Scan for the cell matching the given text and deliver its (x, y) coordinate at center. 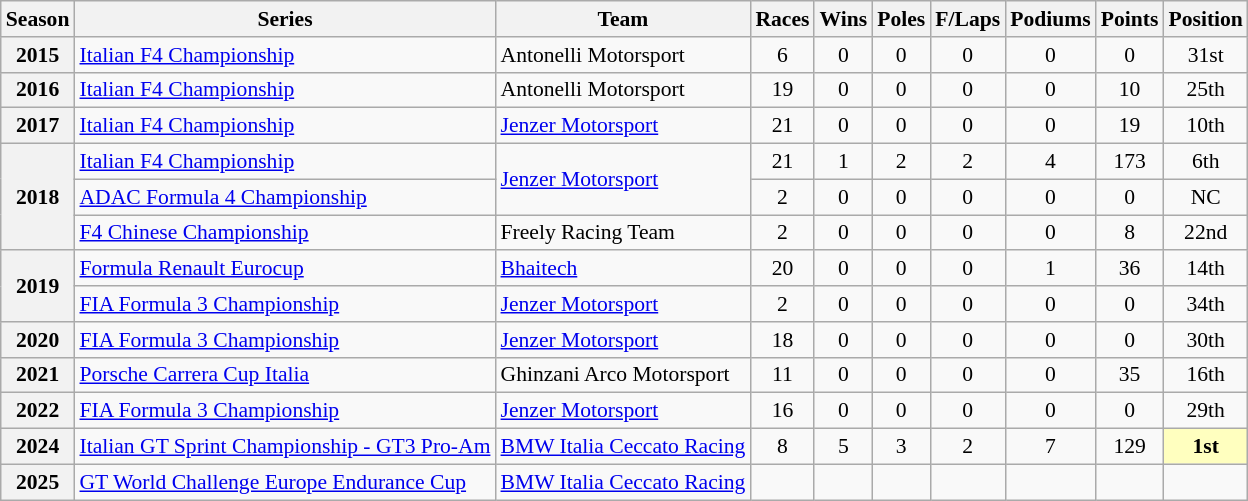
Position (1205, 19)
10th (1205, 126)
Series (284, 19)
Formula Renault Eurocup (284, 269)
20 (782, 269)
6 (782, 55)
14th (1205, 269)
7 (1050, 447)
Porsche Carrera Cup Italia (284, 375)
2021 (38, 375)
18 (782, 340)
2022 (38, 411)
F4 Chinese Championship (284, 233)
2024 (38, 447)
11 (782, 375)
Ghinzani Arco Motorsport (622, 375)
173 (1130, 162)
Podiums (1050, 19)
Italian GT Sprint Championship - GT3 Pro-Am (284, 447)
2019 (38, 286)
1st (1205, 447)
2015 (38, 55)
35 (1130, 375)
Points (1130, 19)
6th (1205, 162)
16 (782, 411)
4 (1050, 162)
Poles (901, 19)
Team (622, 19)
30th (1205, 340)
10 (1130, 90)
34th (1205, 304)
Season (38, 19)
22nd (1205, 233)
GT World Challenge Europe Endurance Cup (284, 482)
ADAC Formula 4 Championship (284, 197)
129 (1130, 447)
F/Laps (968, 19)
5 (843, 447)
3 (901, 447)
29th (1205, 411)
2020 (38, 340)
25th (1205, 90)
NC (1205, 197)
16th (1205, 375)
31st (1205, 55)
2016 (38, 90)
Wins (843, 19)
36 (1130, 269)
2025 (38, 482)
2018 (38, 198)
Races (782, 19)
Freely Racing Team (622, 233)
2017 (38, 126)
Bhaitech (622, 269)
